Search for the cell housing the specified text and yield its (x, y) center coordinate. 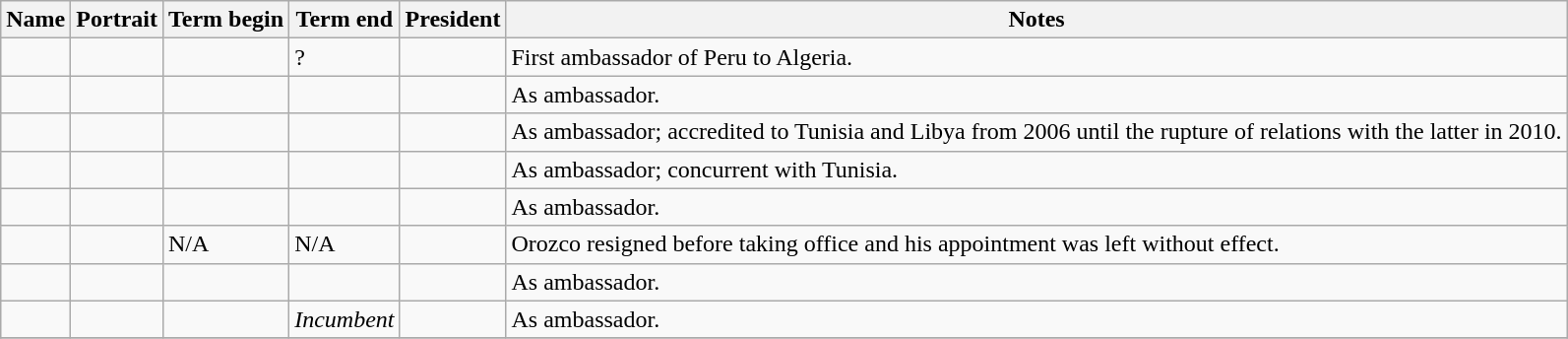
As ambassador; concurrent with Tunisia. (1036, 169)
Notes (1036, 20)
Term begin (225, 20)
Name (35, 20)
President (453, 20)
Incumbent (345, 319)
Portrait (117, 20)
Orozco resigned before taking office and his appointment was left without effect. (1036, 244)
? (345, 57)
Term end (345, 20)
First ambassador of Peru to Algeria. (1036, 57)
As ambassador; accredited to Tunisia and Libya from 2006 until the rupture of relations with the latter in 2010. (1036, 132)
